For the text-containing cell, return its midpoint in [x, y] coordinate format. 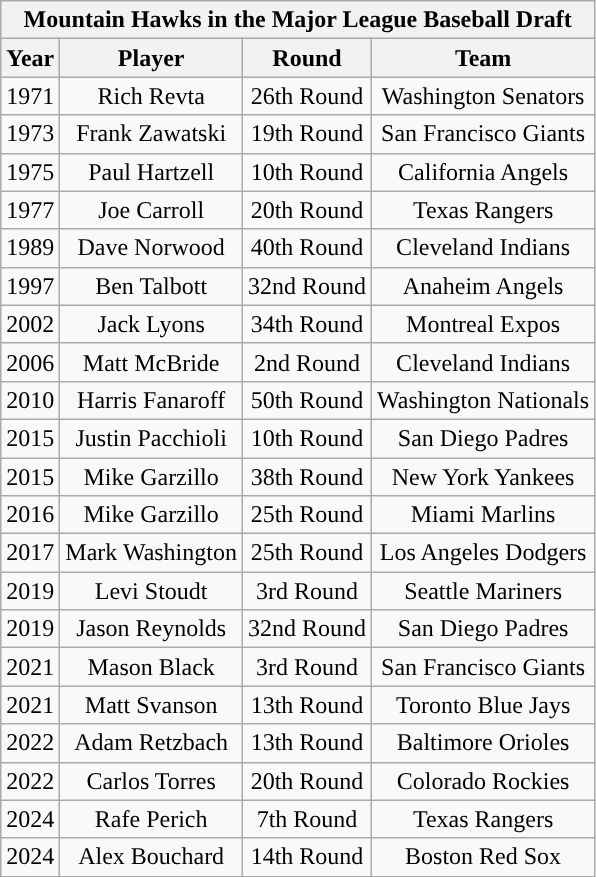
1973 [30, 134]
Boston Red Sox [484, 857]
Dave Norwood [152, 248]
Los Angeles Dodgers [484, 553]
Montreal Expos [484, 324]
1975 [30, 172]
Mountain Hawks in the Major League Baseball Draft [298, 20]
Round [306, 58]
Paul Hartzell [152, 172]
Harris Fanaroff [152, 400]
Colorado Rockies [484, 781]
2nd Round [306, 362]
Matt McBride [152, 362]
2006 [30, 362]
26th Round [306, 96]
Mark Washington [152, 553]
Player [152, 58]
Mason Black [152, 667]
40th Round [306, 248]
Jack Lyons [152, 324]
Rich Revta [152, 96]
Ben Talbott [152, 286]
Adam Retzbach [152, 743]
2016 [30, 515]
Washington Senators [484, 96]
Baltimore Orioles [484, 743]
2010 [30, 400]
Toronto Blue Jays [484, 705]
Year [30, 58]
Seattle Mariners [484, 591]
Joe Carroll [152, 210]
Team [484, 58]
Anaheim Angels [484, 286]
2017 [30, 553]
1971 [30, 96]
Alex Bouchard [152, 857]
Matt Svanson [152, 705]
Frank Zawatski [152, 134]
19th Round [306, 134]
7th Round [306, 819]
1989 [30, 248]
14th Round [306, 857]
1977 [30, 210]
Justin Pacchioli [152, 438]
Carlos Torres [152, 781]
Miami Marlins [484, 515]
1997 [30, 286]
34th Round [306, 324]
Levi Stoudt [152, 591]
Washington Nationals [484, 400]
California Angels [484, 172]
Jason Reynolds [152, 629]
50th Round [306, 400]
New York Yankees [484, 477]
Rafe Perich [152, 819]
38th Round [306, 477]
2002 [30, 324]
